Detect which cell encompasses the target text, then output its (x, y) center coordinate. 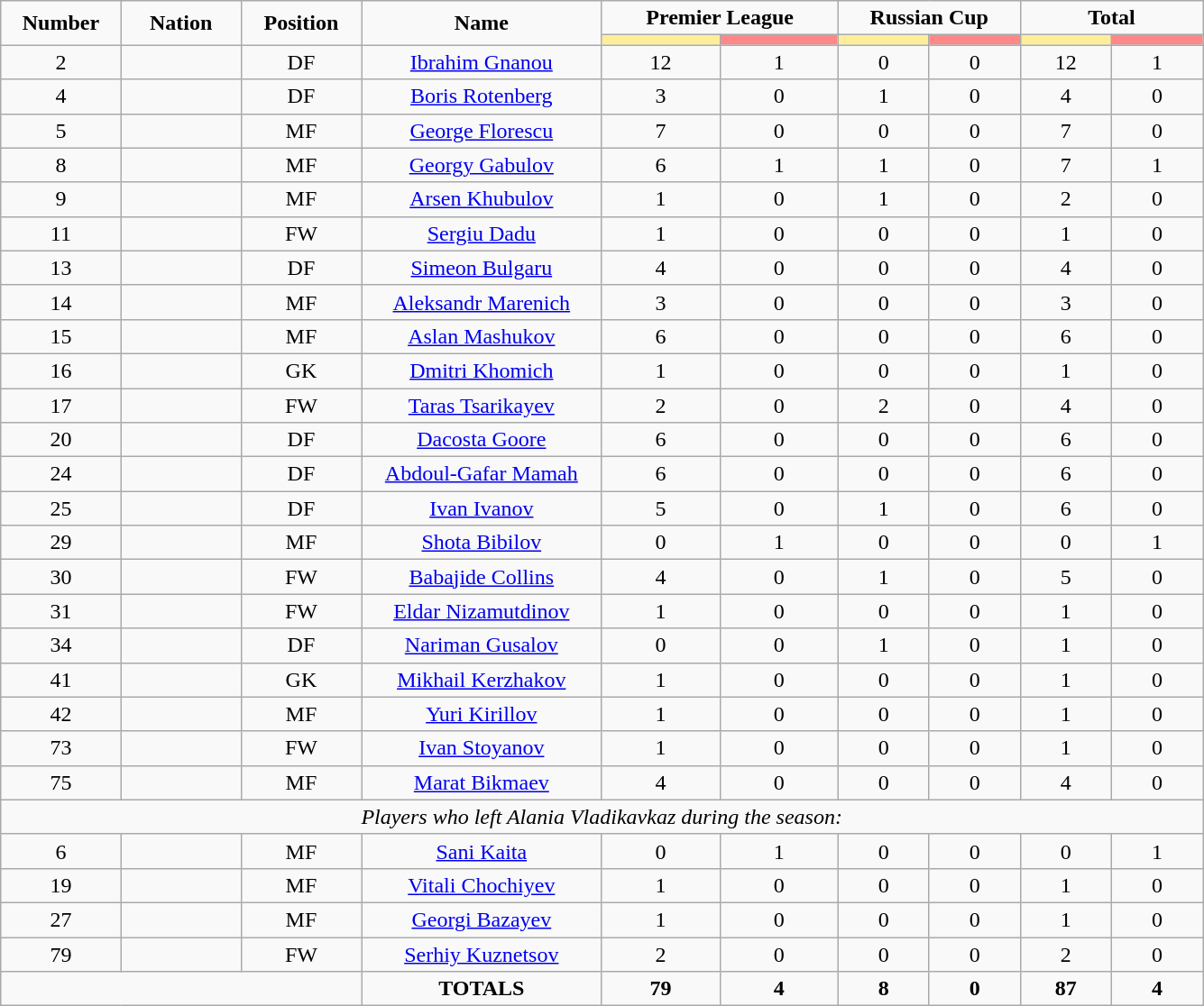
Mikhail Kerzhakov (482, 680)
Number (61, 23)
Georgi Bazayev (482, 919)
Serhiy Kuznetsov (482, 955)
15 (61, 336)
Arsen Khubulov (482, 199)
Position (301, 23)
Sani Kaita (482, 851)
Ivan Ivanov (482, 508)
George Florescu (482, 131)
31 (61, 611)
Aslan Mashukov (482, 336)
20 (61, 440)
16 (61, 370)
75 (61, 782)
17 (61, 405)
Taras Tsarikayev (482, 405)
42 (61, 714)
Marat Bikmaev (482, 782)
Georgy Gabulov (482, 165)
87 (1066, 989)
Boris Rotenberg (482, 96)
Babajide Collins (482, 577)
9 (61, 199)
27 (61, 919)
Dmitri Khomich (482, 370)
Name (482, 23)
Russian Cup (929, 18)
Nariman Gusalov (482, 645)
Sergiu Dadu (482, 233)
Aleksandr Marenich (482, 302)
13 (61, 268)
Players who left Alania Vladikavkaz during the season: (602, 817)
25 (61, 508)
11 (61, 233)
29 (61, 543)
24 (61, 474)
30 (61, 577)
Simeon Bulgaru (482, 268)
Premier League (720, 18)
Eldar Nizamutdinov (482, 611)
41 (61, 680)
34 (61, 645)
Ibrahim Gnanou (482, 62)
Abdoul-Gafar Mamah (482, 474)
Vitali Chochiyev (482, 885)
Nation (180, 23)
19 (61, 885)
TOTALS (482, 989)
14 (61, 302)
Total (1111, 18)
73 (61, 748)
Shota Bibilov (482, 543)
Yuri Kirillov (482, 714)
Ivan Stoyanov (482, 748)
Dacosta Goore (482, 440)
